Output the [X, Y] coordinate of the center of the cell containing the given text.  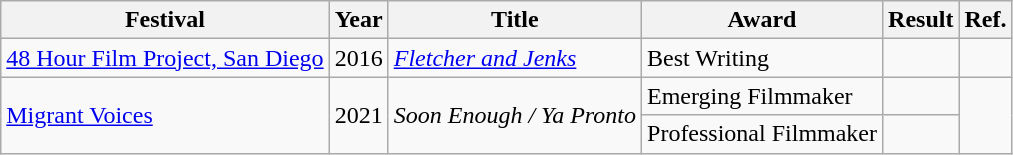
Emerging Filmmaker [762, 96]
2016 [358, 58]
Professional Filmmaker [762, 134]
Best Writing [762, 58]
Festival [165, 20]
Ref. [986, 20]
Result [921, 20]
2021 [358, 115]
Year [358, 20]
Title [514, 20]
Migrant Voices [165, 115]
Award [762, 20]
Fletcher and Jenks [514, 58]
48 Hour Film Project, San Diego [165, 58]
Soon Enough / Ya Pronto [514, 115]
